Find where the given text appears and provide that cell's center as [x, y] coordinate. 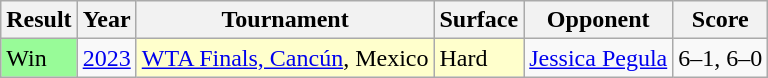
Win [39, 58]
Jessica Pegula [598, 58]
Year [106, 20]
Tournament [285, 20]
Score [720, 20]
Result [39, 20]
Opponent [598, 20]
2023 [106, 58]
6–1, 6–0 [720, 58]
Surface [479, 20]
Hard [479, 58]
WTA Finals, Cancún, Mexico [285, 58]
